Determine the (x, y) coordinate at the center of the cell enclosing the given text.  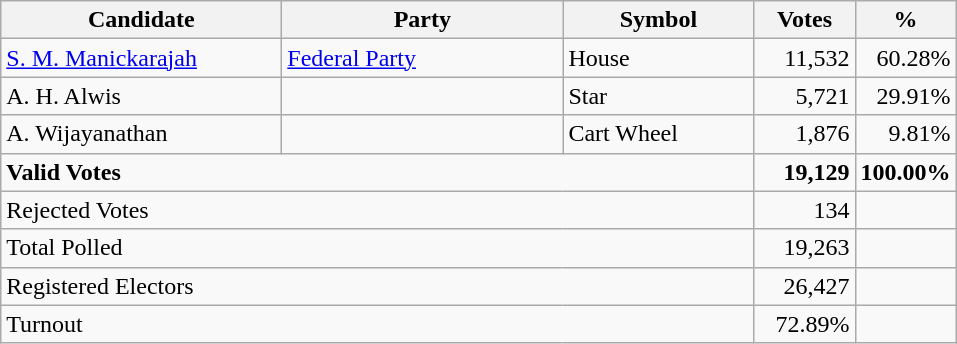
19,129 (804, 172)
Cart Wheel (658, 134)
1,876 (804, 134)
Votes (804, 20)
5,721 (804, 96)
Total Polled (378, 248)
Valid Votes (378, 172)
19,263 (804, 248)
9.81% (906, 134)
Rejected Votes (378, 210)
Party (422, 20)
A. H. Alwis (142, 96)
House (658, 58)
11,532 (804, 58)
Turnout (378, 324)
60.28% (906, 58)
Candidate (142, 20)
A. Wijayanathan (142, 134)
Federal Party (422, 58)
100.00% (906, 172)
Symbol (658, 20)
29.91% (906, 96)
134 (804, 210)
% (906, 20)
Star (658, 96)
26,427 (804, 286)
72.89% (804, 324)
S. M. Manickarajah (142, 58)
Registered Electors (378, 286)
